Identify which cell holds the provided text, then report its [x, y] central coordinate. 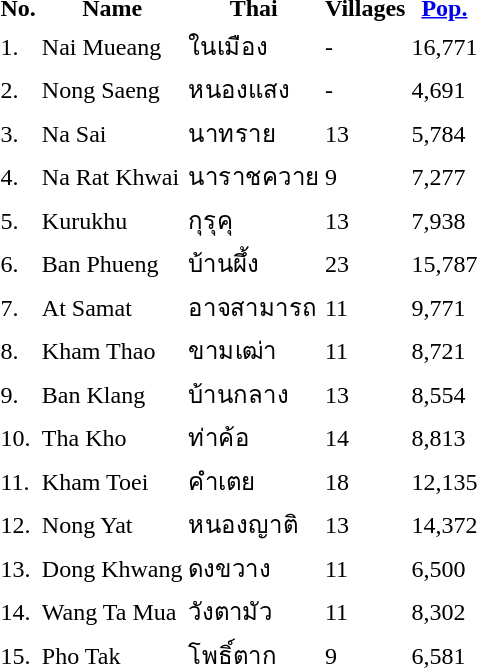
นาราชควาย [254, 176]
Nong Yat [112, 524]
ดงขวาง [254, 568]
Wang Ta Mua [112, 612]
Nai Mueang [112, 46]
บ้านผึ้ง [254, 264]
ท่าค้อ [254, 438]
Nong Saeng [112, 90]
กุรุคุ [254, 220]
หนองญาติ [254, 524]
Kham Thao [112, 350]
Ban Klang [112, 394]
ในเมือง [254, 46]
นาทราย [254, 133]
หนองแสง [254, 90]
At Samat [112, 307]
ขามเฒ่า [254, 350]
23 [364, 264]
Kham Toei [112, 481]
14 [364, 438]
9 [364, 176]
อาจสามารถ [254, 307]
18 [364, 481]
Na Sai [112, 133]
คำเตย [254, 481]
Dong Khwang [112, 568]
บ้านกลาง [254, 394]
Kurukhu [112, 220]
วังตามัว [254, 612]
Ban Phueng [112, 264]
Tha Kho [112, 438]
Na Rat Khwai [112, 176]
